For the text-containing cell, return its midpoint in (x, y) coordinate format. 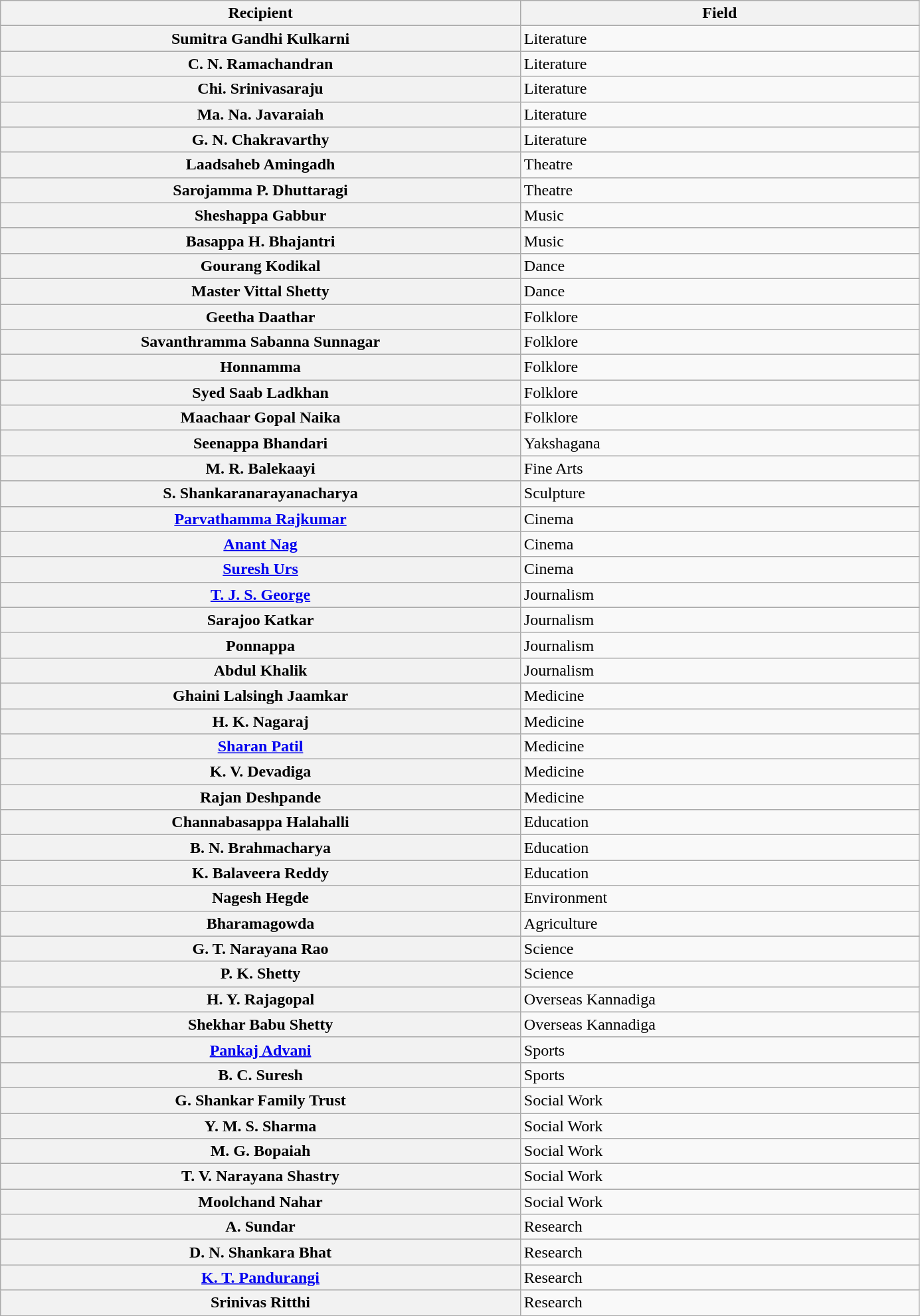
B. C. Suresh (260, 1075)
Agriculture (719, 923)
Bharamagowda (260, 923)
Anant Nag (260, 544)
A. Sundar (260, 1227)
M. R. Balekaayi (260, 468)
Environment (719, 898)
Master Vittal Shetty (260, 291)
Chi. Srinivasaraju (260, 89)
Shekhar Babu Shetty (260, 1024)
Sculpture (719, 494)
Srinivas Ritthi (260, 1303)
Sarajoo Katkar (260, 620)
G. T. Narayana Rao (260, 949)
Pankaj Advani (260, 1050)
Sharan Patil (260, 747)
Sheshappa Gabbur (260, 215)
Basappa H. Bhajantri (260, 240)
Field (719, 13)
P. K. Shetty (260, 974)
G. Shankar Family Trust (260, 1100)
G. N. Chakravarthy (260, 140)
Geetha Daathar (260, 317)
Parvathamma Rajkumar (260, 519)
Rajan Deshpande (260, 797)
Gourang Kodikal (260, 266)
Nagesh Hegde (260, 898)
Honnamma (260, 367)
Channabasappa Halahalli (260, 822)
T. J. S. George (260, 595)
K. V. Devadiga (260, 772)
Abdul Khalik (260, 670)
Seenappa Bhandari (260, 443)
Sarojamma P. Dhuttaragi (260, 190)
H. K. Nagaraj (260, 721)
M. G. Bopaiah (260, 1151)
Suresh Urs (260, 569)
K. Balaveera Reddy (260, 873)
Sumitra Gandhi Kulkarni (260, 39)
T. V. Narayana Shastry (260, 1176)
Moolchand Nahar (260, 1202)
Y. M. S. Sharma (260, 1126)
Recipient (260, 13)
Ghaini Lalsingh Jaamkar (260, 696)
Syed Saab Ladkhan (260, 393)
Ma. Na. Javaraiah (260, 114)
D. N. Shankara Bhat (260, 1252)
B. N. Brahmacharya (260, 848)
Yakshagana (719, 443)
Laadsaheb Amingadh (260, 165)
Maachaar Gopal Naika (260, 418)
Fine Arts (719, 468)
Savanthramma Sabanna Sunnagar (260, 342)
K. T. Pandurangi (260, 1277)
H. Y. Rajagopal (260, 999)
Ponnappa (260, 645)
C. N. Ramachandran (260, 64)
S. Shankaranarayanacharya (260, 494)
